Capture the cell that displays the provided text and extract its [x, y] central coordinate. 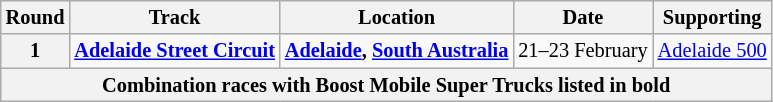
Date [582, 17]
Track [174, 17]
1 [36, 51]
Combination races with Boost Mobile Super Trucks listed in bold [386, 85]
Adelaide, South Australia [396, 51]
Supporting [712, 17]
Adelaide 500 [712, 51]
21–23 February [582, 51]
Location [396, 17]
Round [36, 17]
Adelaide Street Circuit [174, 51]
